Provide the [x, y] coordinate of the cell's center where the given text is located.  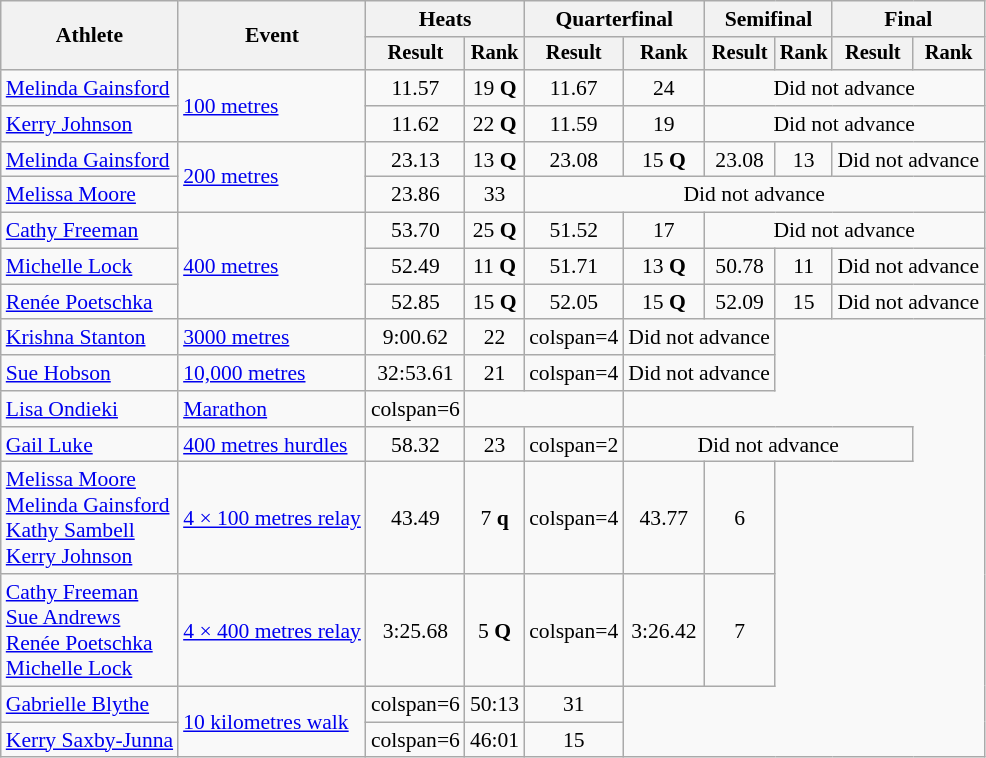
19 Q [494, 88]
43.49 [416, 518]
51.71 [574, 267]
52.85 [416, 302]
7 q [494, 518]
6 [739, 518]
Cathy FreemanSue AndrewsRenée PoetschkaMichelle Lock [90, 630]
50:13 [494, 705]
200 metres [272, 178]
Kerry Saxby-Junna [90, 740]
11 [804, 267]
Athlete [90, 36]
Melissa Moore [90, 195]
11 Q [494, 267]
Lisa Ondieki [90, 409]
23.13 [416, 160]
13 [804, 160]
43.77 [664, 518]
52.05 [574, 302]
11.59 [574, 124]
22 Q [494, 124]
3000 metres [272, 338]
Heats [445, 19]
9:00.62 [416, 338]
Final [908, 19]
17 [664, 231]
Renée Poetschka [90, 302]
Semifinal [768, 19]
53.70 [416, 231]
100 metres [272, 106]
400 metres hurdles [272, 445]
31 [574, 705]
23.86 [416, 195]
24 [664, 88]
50.78 [739, 267]
52.09 [739, 302]
Michelle Lock [90, 267]
33 [494, 195]
3:26.42 [664, 630]
46:01 [494, 740]
11.67 [574, 88]
11.62 [416, 124]
Sue Hobson [90, 373]
Krishna Stanton [90, 338]
Gabrielle Blythe [90, 705]
400 metres [272, 266]
10 kilometres walk [272, 722]
7 [739, 630]
19 [664, 124]
32:53.61 [416, 373]
58.32 [416, 445]
10,000 metres [272, 373]
colspan=2 [574, 445]
23 [494, 445]
3:25.68 [416, 630]
Kerry Johnson [90, 124]
22 [494, 338]
Marathon [272, 409]
Melissa MooreMelinda GainsfordKathy SambellKerry Johnson [90, 518]
25 Q [494, 231]
Gail Luke [90, 445]
52.49 [416, 267]
51.52 [574, 231]
Quarterfinal [614, 19]
4 × 400 metres relay [272, 630]
4 × 100 metres relay [272, 518]
5 Q [494, 630]
Event [272, 36]
Cathy Freeman [90, 231]
11.57 [416, 88]
21 [494, 373]
